Provide the (x, y) coordinate of the cell's center where the given text is located.  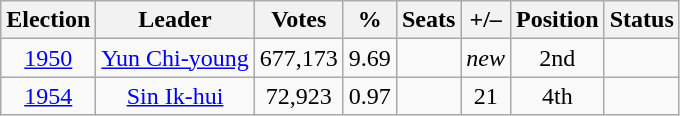
Leader (175, 20)
677,173 (298, 58)
21 (486, 96)
% (370, 20)
9.69 (370, 58)
new (486, 58)
0.97 (370, 96)
1950 (48, 58)
Election (48, 20)
Position (557, 20)
1954 (48, 96)
72,923 (298, 96)
2nd (557, 58)
Seats (428, 20)
Yun Chi-young (175, 58)
Sin Ik-hui (175, 96)
Status (642, 20)
+/– (486, 20)
Votes (298, 20)
4th (557, 96)
